For the text-containing cell, return its midpoint in [x, y] coordinate format. 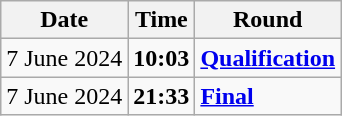
21:33 [162, 96]
Date [64, 20]
10:03 [162, 58]
Time [162, 20]
Final [268, 96]
Round [268, 20]
Qualification [268, 58]
